Scan for the cell matching the given text and deliver its [x, y] coordinate at center. 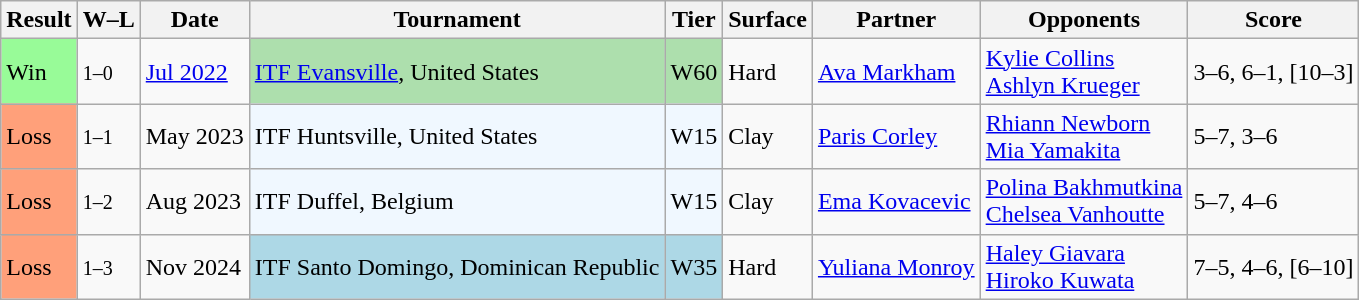
3–6, 6–1, [10–3] [1274, 72]
ITF Duffel, Belgium [457, 202]
W35 [694, 266]
Haley Giavara Hiroko Kuwata [1084, 266]
Nov 2024 [194, 266]
W–L [108, 20]
Score [1274, 20]
Partner [896, 20]
Surface [768, 20]
Rhiann Newborn Mia Yamakita [1084, 136]
W60 [694, 72]
Polina Bakhmutkina Chelsea Vanhoutte [1084, 202]
ITF Evansville, United States [457, 72]
1–2 [108, 202]
Date [194, 20]
Tier [694, 20]
1–3 [108, 266]
Jul 2022 [194, 72]
Win [39, 72]
Kylie Collins Ashlyn Krueger [1084, 72]
Yuliana Monroy [896, 266]
ITF Huntsville, United States [457, 136]
5–7, 4–6 [1274, 202]
Tournament [457, 20]
Ava Markham [896, 72]
1–0 [108, 72]
ITF Santo Domingo, Dominican Republic [457, 266]
Paris Corley [896, 136]
Ema Kovacevic [896, 202]
1–1 [108, 136]
5–7, 3–6 [1274, 136]
7–5, 4–6, [6–10] [1274, 266]
Aug 2023 [194, 202]
Opponents [1084, 20]
May 2023 [194, 136]
Result [39, 20]
